Output the [x, y] coordinate of the center of the cell containing the given text.  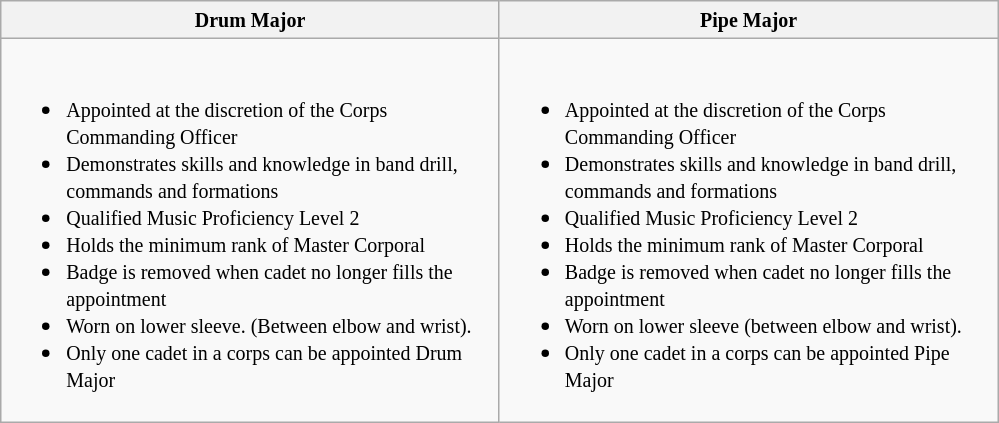
Pipe Major [748, 20]
Drum Major [250, 20]
